From the cell containing the given text, extract its center point as (x, y) coordinate. 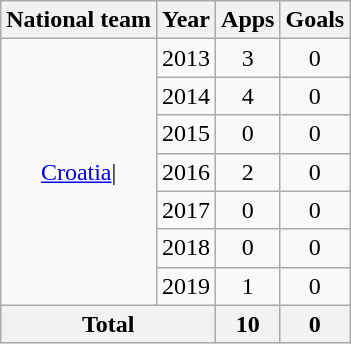
Year (186, 20)
Apps (248, 20)
2016 (186, 172)
Total (108, 324)
2015 (186, 134)
Goals (315, 20)
2013 (186, 58)
2014 (186, 96)
National team (79, 20)
2017 (186, 210)
2 (248, 172)
Croatia| (79, 172)
3 (248, 58)
4 (248, 96)
2019 (186, 286)
1 (248, 286)
10 (248, 324)
2018 (186, 248)
